Find where the given text appears and provide that cell's center as (X, Y) coordinate. 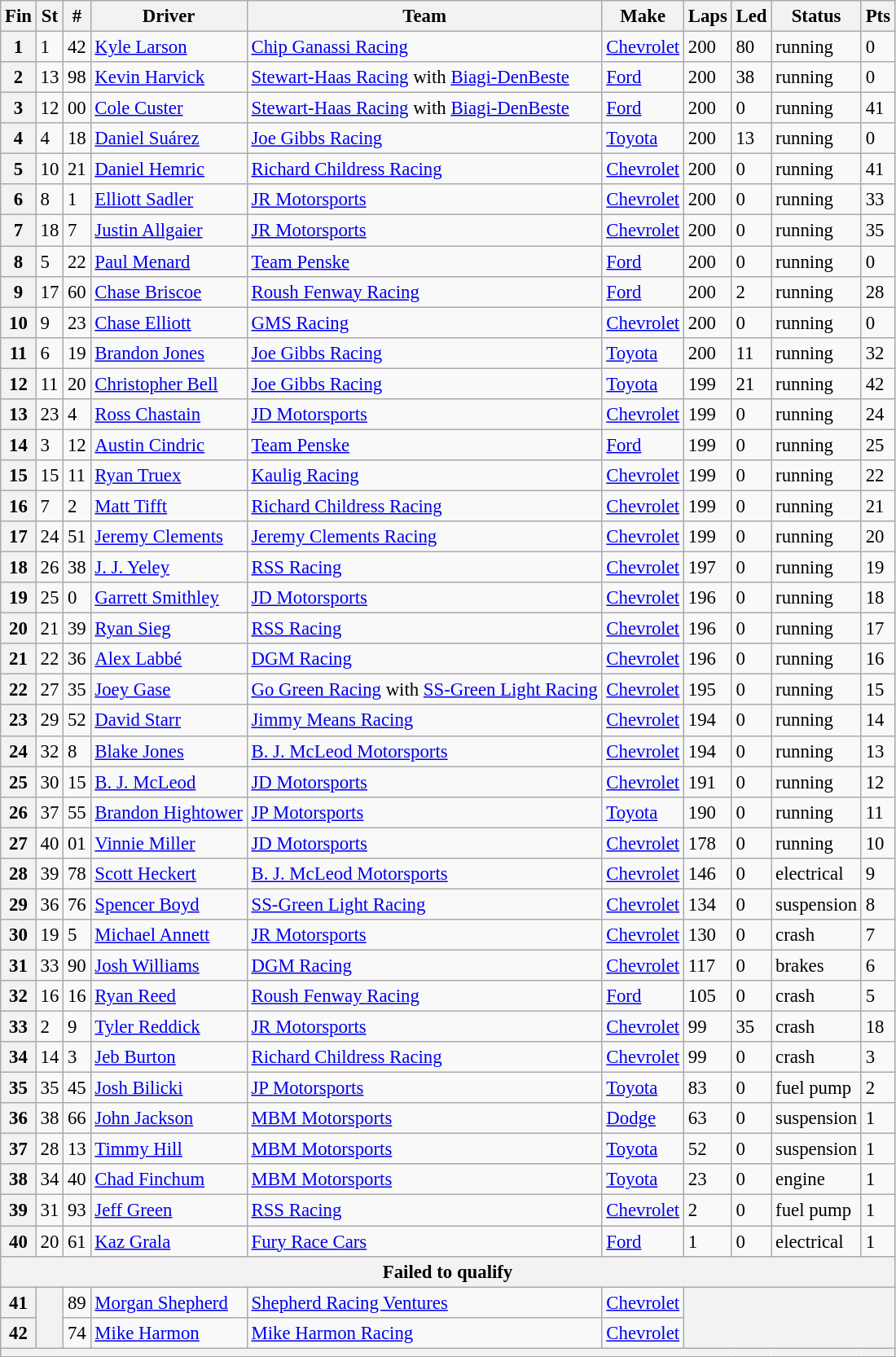
Jeremy Clements (169, 537)
93 (77, 1210)
00 (77, 108)
Christopher Bell (169, 384)
83 (707, 1088)
80 (751, 47)
61 (77, 1241)
# (77, 16)
Ryan Reed (169, 996)
63 (707, 1118)
Mike Harmon (169, 1333)
Team (424, 16)
Fin (19, 16)
Chip Ganassi Racing (424, 47)
51 (77, 537)
Laps (707, 16)
John Jackson (169, 1118)
Elliott Sadler (169, 200)
Mike Harmon Racing (424, 1333)
90 (77, 965)
Blake Jones (169, 751)
Dodge (643, 1118)
Joey Gase (169, 690)
Kaulig Racing (424, 476)
Driver (169, 16)
191 (707, 782)
Shepherd Racing Ventures (424, 1302)
76 (77, 904)
Cole Custer (169, 108)
Kaz Grala (169, 1241)
98 (77, 77)
Matt Tifft (169, 506)
SS-Green Light Racing (424, 904)
146 (707, 874)
Josh Williams (169, 965)
Fury Race Cars (424, 1241)
Make (643, 16)
Jimmy Means Racing (424, 721)
01 (77, 843)
Ryan Truex (169, 476)
David Starr (169, 721)
Tyler Reddick (169, 1027)
Go Green Racing with SS-Green Light Racing (424, 690)
Spencer Boyd (169, 904)
Jeb Burton (169, 1057)
178 (707, 843)
Failed to qualify (448, 1271)
Chase Elliott (169, 323)
J. J. Yeley (169, 568)
brakes (816, 965)
Pts (878, 16)
GMS Racing (424, 323)
Brandon Jones (169, 353)
55 (77, 812)
195 (707, 690)
Kyle Larson (169, 47)
Austin Cindric (169, 445)
B. J. McLeod (169, 782)
Vinnie Miller (169, 843)
Scott Heckert (169, 874)
130 (707, 935)
197 (707, 568)
Chad Finchum (169, 1180)
117 (707, 965)
Jeff Green (169, 1210)
Daniel Suárez (169, 138)
60 (77, 292)
Brandon Hightower (169, 812)
89 (77, 1302)
66 (77, 1118)
Timmy Hill (169, 1149)
190 (707, 812)
Ryan Sieg (169, 629)
45 (77, 1088)
Kevin Harvick (169, 77)
St (49, 16)
Jeremy Clements Racing (424, 537)
Morgan Shepherd (169, 1302)
Justin Allgaier (169, 231)
Chase Briscoe (169, 292)
Led (751, 16)
Ross Chastain (169, 415)
105 (707, 996)
Josh Bilicki (169, 1088)
Michael Annett (169, 935)
74 (77, 1333)
78 (77, 874)
Garrett Smithley (169, 598)
Daniel Hemric (169, 169)
134 (707, 904)
Alex Labbé (169, 659)
Paul Menard (169, 261)
engine (816, 1180)
Status (816, 16)
